Scan for the cell matching the given text and deliver its [x, y] coordinate at center. 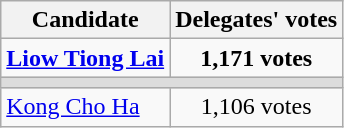
1,171 votes [256, 58]
Liow Tiong Lai [86, 58]
Candidate [86, 20]
Delegates' votes [256, 20]
1,106 votes [256, 107]
Kong Cho Ha [86, 107]
